Scan for the cell matching the given text and deliver its [x, y] coordinate at center. 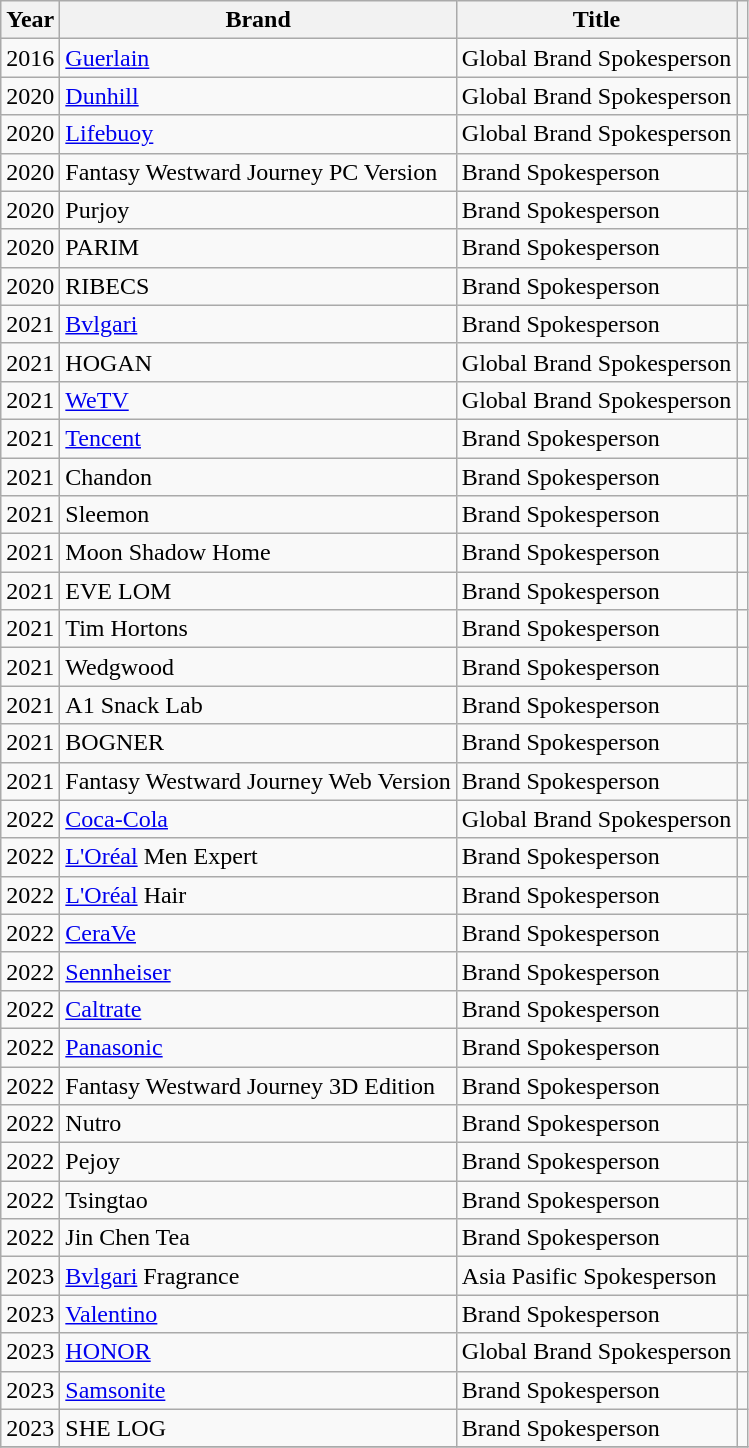
Moon Shadow Home [258, 553]
Samsonite [258, 1390]
L'Oréal Hair [258, 895]
Dunhill [258, 96]
Jin Chen Tea [258, 1238]
Fantasy Westward Journey 3D Edition [258, 1085]
Tencent [258, 438]
Year [30, 20]
HONOR [258, 1352]
Title [596, 20]
A1 Snack Lab [258, 705]
Fantasy Westward Journey PC Version [258, 172]
Pejoy [258, 1162]
Sleemon [258, 515]
Panasonic [258, 1047]
Caltrate [258, 1009]
Bvlgari Fragrance [258, 1276]
Lifebuoy [258, 134]
HOGAN [258, 362]
Sennheiser [258, 971]
Nutro [258, 1124]
BOGNER [258, 743]
Bvlgari [258, 324]
WeTV [258, 400]
Wedgwood [258, 667]
CeraVe [258, 933]
Asia Pasific Spokesperson [596, 1276]
PARIM [258, 248]
EVE LOM [258, 591]
SHE LOG [258, 1428]
Brand [258, 20]
RIBECS [258, 286]
Tim Hortons [258, 629]
Fantasy Westward Journey Web Version [258, 781]
Valentino [258, 1314]
Tsingtao [258, 1200]
Coca-Cola [258, 819]
Guerlain [258, 58]
Chandon [258, 477]
2016 [30, 58]
L'Oréal Men Expert [258, 857]
Purjoy [258, 210]
